Return the [X, Y] coordinate for the center point of the cell that contains the specified text.  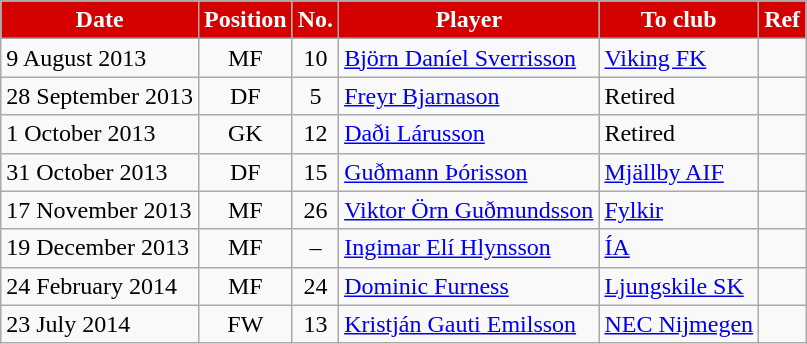
Viktor Örn Guðmundsson [469, 210]
ÍA [679, 248]
10 [315, 58]
Kristján Gauti Emilsson [469, 324]
Daði Lárusson [469, 134]
28 September 2013 [100, 96]
Freyr Bjarnason [469, 96]
24 [315, 286]
31 October 2013 [100, 172]
NEC Nijmegen [679, 324]
17 November 2013 [100, 210]
23 July 2014 [100, 324]
9 August 2013 [100, 58]
Ljungskile SK [679, 286]
FW [245, 324]
Ref [782, 20]
Björn Daníel Sverrisson [469, 58]
15 [315, 172]
Dominic Furness [469, 286]
– [315, 248]
Mjällby AIF [679, 172]
Fylkir [679, 210]
Player [469, 20]
1 October 2013 [100, 134]
To club [679, 20]
Ingimar Elí Hlynsson [469, 248]
12 [315, 134]
5 [315, 96]
19 December 2013 [100, 248]
Viking FK [679, 58]
26 [315, 210]
No. [315, 20]
GK [245, 134]
Position [245, 20]
Date [100, 20]
Guðmann Þórisson [469, 172]
13 [315, 324]
24 February 2014 [100, 286]
